Provide the (X, Y) coordinate of the cell's center where the given text is located.  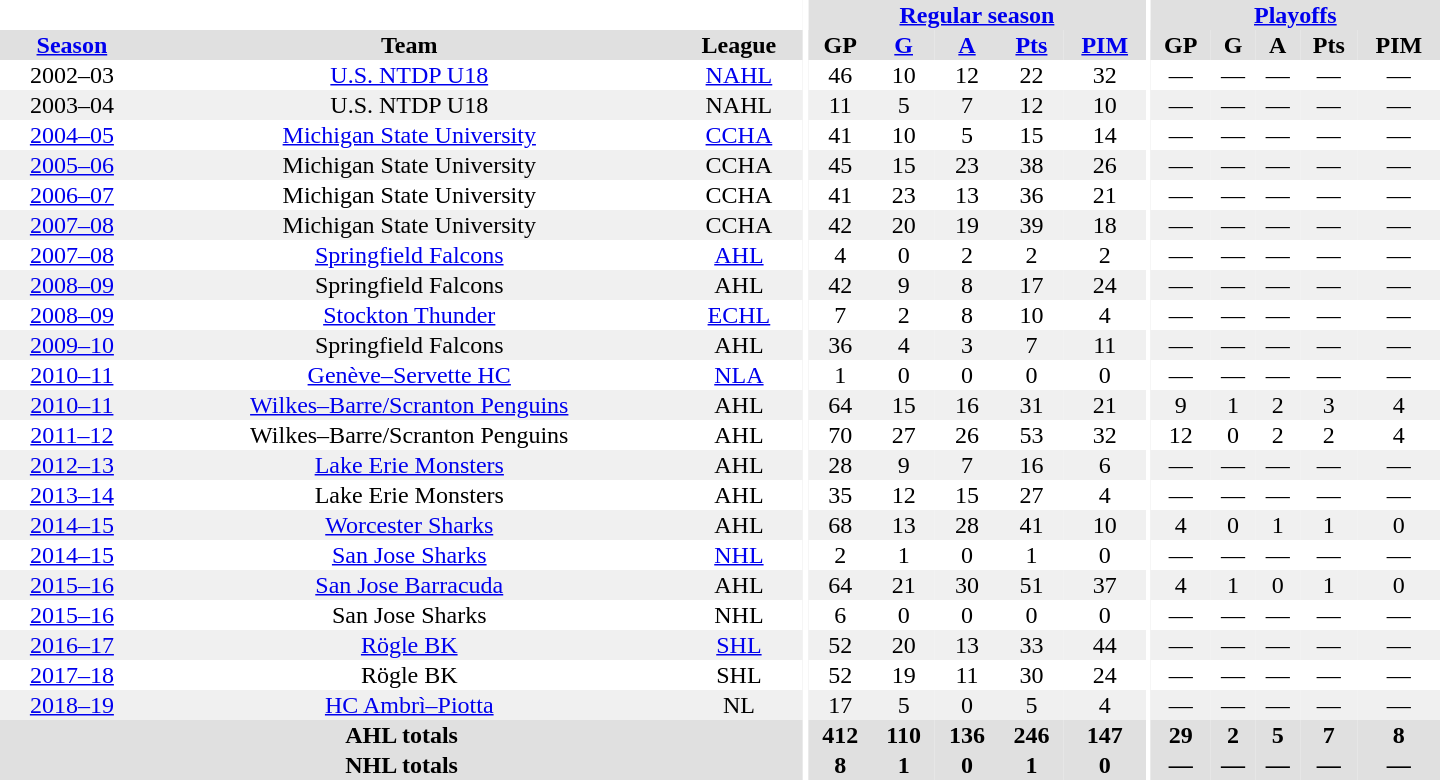
2011–12 (72, 435)
2017–18 (72, 675)
2003–04 (72, 105)
2016–17 (72, 645)
NLA (739, 375)
110 (904, 735)
51 (1031, 585)
Genève–Servette HC (410, 375)
2002–03 (72, 75)
2005–06 (72, 165)
League (739, 45)
2018–19 (72, 705)
NHL totals (402, 765)
18 (1105, 225)
33 (1031, 645)
ECHL (739, 315)
Worcester Sharks (410, 525)
46 (840, 75)
45 (840, 165)
29 (1181, 735)
14 (1105, 135)
44 (1105, 645)
Regular season (977, 15)
136 (967, 735)
31 (1031, 405)
2009–10 (72, 345)
2006–07 (72, 195)
Stockton Thunder (410, 315)
246 (1031, 735)
2012–13 (72, 465)
37 (1105, 585)
68 (840, 525)
147 (1105, 735)
HC Ambrì–Piotta (410, 705)
AHL totals (402, 735)
39 (1031, 225)
Playoffs (1296, 15)
35 (840, 495)
2004–05 (72, 135)
412 (840, 735)
22 (1031, 75)
NL (739, 705)
Season (72, 45)
53 (1031, 435)
70 (840, 435)
San Jose Barracuda (410, 585)
2013–14 (72, 495)
38 (1031, 165)
Team (410, 45)
